For the text-containing cell, return its midpoint in (X, Y) coordinate format. 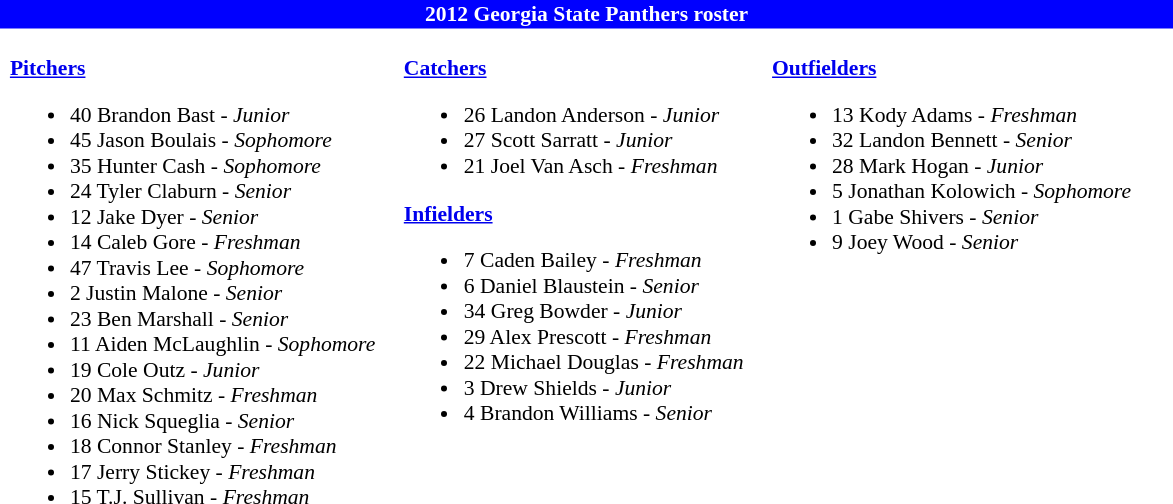
2012 Georgia State Panthers roster (586, 14)
